Provide the [x, y] coordinate of the cell's center where the given text is located.  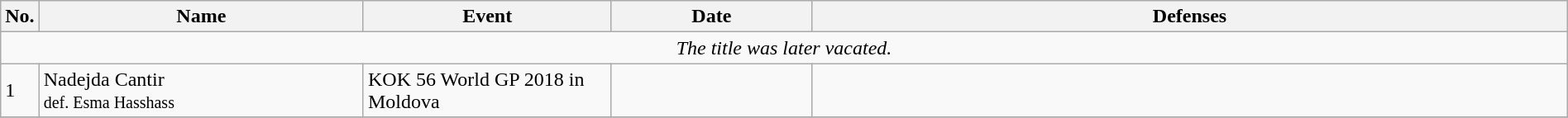
Defenses [1189, 17]
Nadejda Cantir def. Esma Hasshass [201, 91]
Event [486, 17]
Name [201, 17]
Date [711, 17]
No. [20, 17]
The title was later vacated. [784, 48]
1 [20, 91]
KOK 56 World GP 2018 in Moldova [486, 91]
